Return [x, y] of the center of cell containing provided text 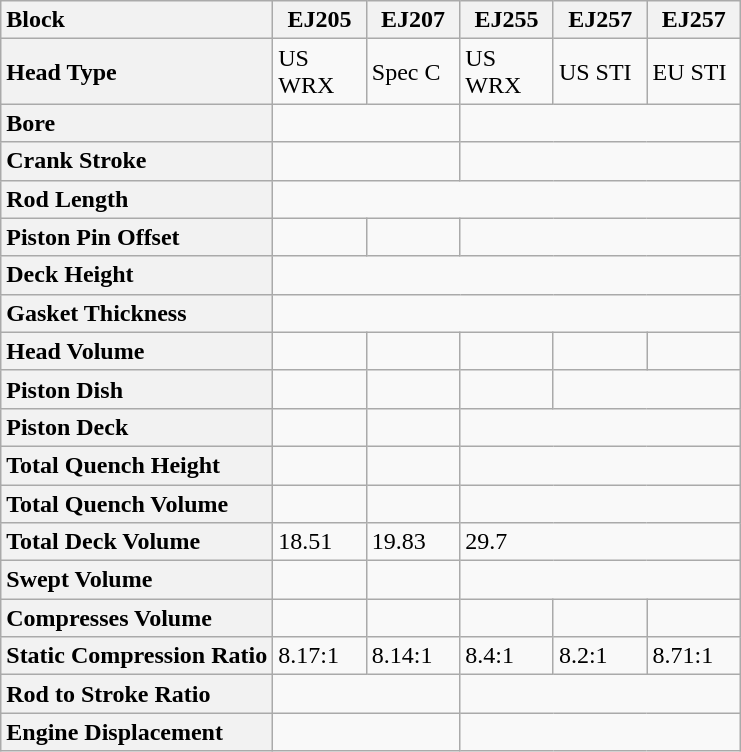
Total Deck Volume [137, 542]
US STI [600, 72]
Bore [137, 123]
Total Quench Volume [137, 503]
18.51 [320, 542]
8.14:1 [413, 656]
8.71:1 [694, 656]
Crank Stroke [137, 161]
Block [137, 20]
Piston Deck [137, 427]
8.17:1 [320, 656]
29.7 [600, 542]
Head Volume [137, 351]
Total Quench Height [137, 465]
8.2:1 [600, 656]
19.83 [413, 542]
Rod to Stroke Ratio [137, 694]
Head Type [137, 72]
Spec C [413, 72]
Engine Displacement [137, 732]
Gasket Thickness [137, 313]
EJ255 [507, 20]
Piston Pin Offset [137, 237]
Rod Length [137, 199]
Static Compression Ratio [137, 656]
EJ207 [413, 20]
EU STI [694, 72]
Swept Volume [137, 580]
EJ205 [320, 20]
8.4:1 [507, 656]
Piston Dish [137, 389]
Compresses Volume [137, 618]
Deck Height [137, 275]
